Scan for the cell matching the given text and deliver its (X, Y) coordinate at center. 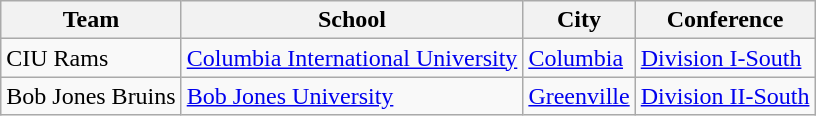
Columbia (579, 58)
Bob Jones Bruins (91, 96)
Division I-South (725, 58)
School (352, 20)
City (579, 20)
Bob Jones University (352, 96)
CIU Rams (91, 58)
Team (91, 20)
Greenville (579, 96)
Columbia International University (352, 58)
Conference (725, 20)
Division II-South (725, 96)
